Return (X, Y) of the center of cell containing provided text 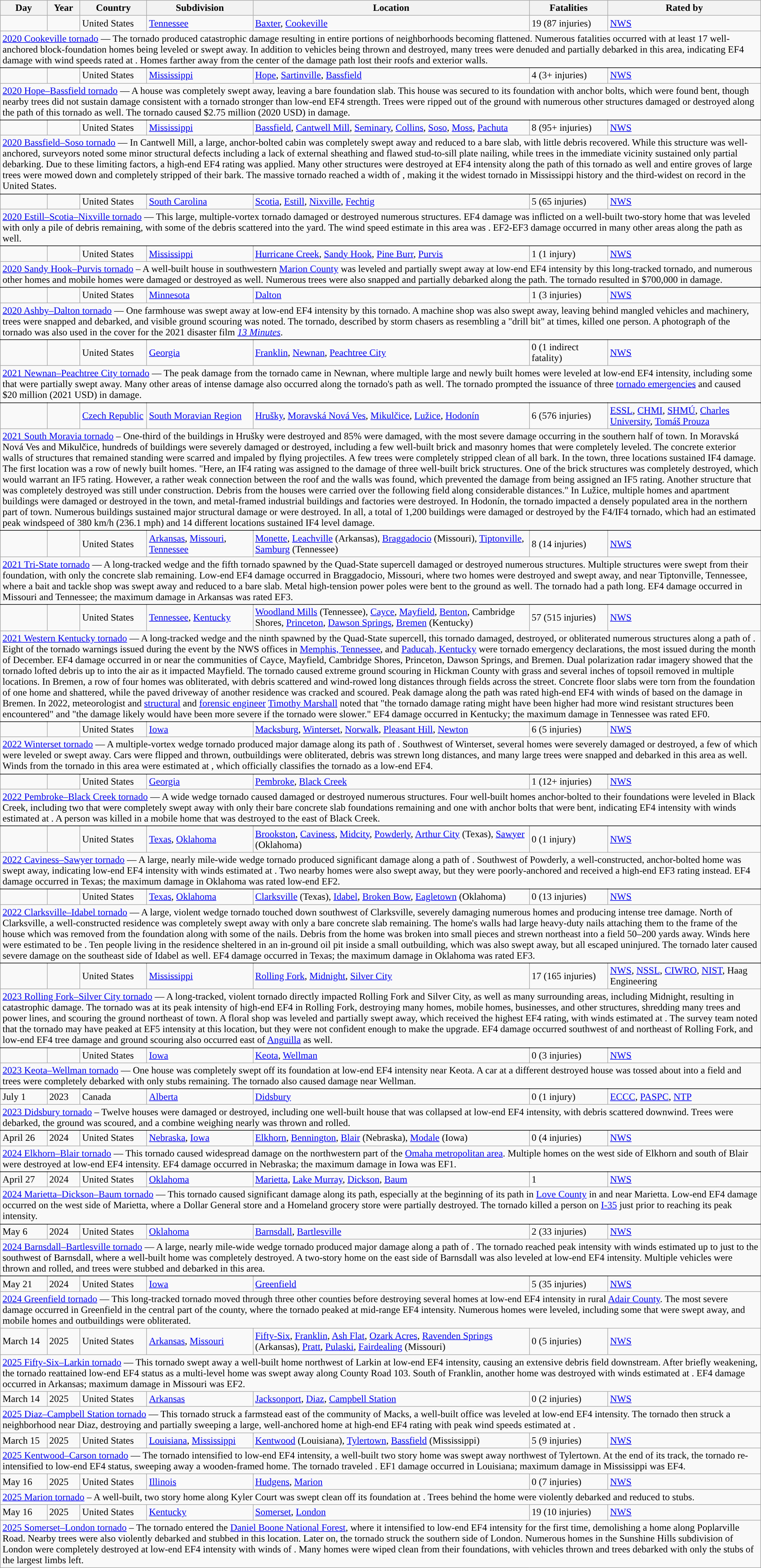
Somerset, London (391, 1512)
Kentucky (200, 1512)
May 21 (24, 1284)
April 26 (24, 1138)
Czech Republic (113, 416)
1 (3 injuries) (569, 295)
Fatalities (569, 8)
Illinois (200, 1482)
Rolling Fork, Midnight, Silver City (391, 976)
2 (33 injuries) (569, 1231)
0 (7 injuries) (569, 1482)
Hudgens, Marion (391, 1482)
Tennessee (200, 23)
5 (35 injuries) (569, 1284)
2023 (63, 1097)
March 15 (24, 1440)
Brookston, Caviness, Midcity, Powderly, Arthur City (Texas), Sawyer (Oklahoma) (391, 839)
Arkansas, Missouri, Tennessee (200, 544)
Country (113, 8)
May 6 (24, 1231)
Location (391, 8)
19 (10 injuries) (569, 1512)
8 (14 injuries) (569, 544)
Jacksonport, Diaz, Campbell Station (391, 1399)
Hurricane Creek, Sandy Hook, Pine Burr, Purvis (391, 254)
5 (9 injuries) (569, 1440)
July 1 (24, 1097)
0 (3 injuries) (569, 1055)
1 (569, 1179)
Minnesota (200, 295)
ECCC, PASPC, NTP (685, 1097)
Baxter, Cookeville (391, 23)
0 (4 injuries) (569, 1138)
Subdivision (200, 8)
Year (63, 8)
1 (12+ injuries) (569, 781)
Woodland Mills (Tennessee), Cayce, Mayfield, Benton, Cambridge Shores, Princeton, Dawson Springs, Bremen (Kentucky) (391, 618)
Dalton (391, 295)
Kentwood (Louisiana), Tylertown, Bassfield (Mississippi) (391, 1440)
Arkansas, Missouri (200, 1341)
South Moravian Region (200, 416)
1 (1 injury) (569, 254)
Alberta (200, 1097)
NWS, NSSL, CIWRO, NIST, Haag Engineering (685, 976)
Elkhorn, Bennington, Blair (Nebraska), Modale (Iowa) (391, 1138)
57 (515 injuries) (569, 618)
Marietta, Lake Murray, Dickson, Baum (391, 1179)
Monette, Leachville (Arkansas), Braggadocio (Missouri), Tiptonville, Samburg (Tennessee) (391, 544)
Arkansas (200, 1399)
5 (65 injuries) (569, 201)
Clarksville (Texas), Idabel, Broken Bow, Eagletown (Oklahoma) (391, 897)
6 (576 injuries) (569, 416)
4 (3+ injuries) (569, 75)
8 (95+ injuries) (569, 128)
Greenfield (391, 1284)
Bassfield, Cantwell Mill, Seminary, Collins, Soso, Moss, Pachuta (391, 128)
19 (87 injuries) (569, 23)
Tennessee, Kentucky (200, 618)
Hrušky, Moravská Nová Ves, Mikulčice, Lužice, Hodonín (391, 416)
Keota, Wellman (391, 1055)
Canada (113, 1097)
6 (5 injuries) (569, 729)
Didsbury (391, 1097)
Fifty-Six, Franklin, Ash Flat, Ozark Acres, Ravenden Springs (Arkansas), Pratt, Pulaski, Fairdealing (Missouri) (391, 1341)
Scotia, Estill, Nixville, Fechtig (391, 201)
17 (165 injuries) (569, 976)
Macksburg, Winterset, Norwalk, Pleasant Hill, Newton (391, 729)
Franklin, Newnan, Peachtree City (391, 353)
Rated by (685, 8)
Louisiana, Mississippi (200, 1440)
Day (24, 8)
Nebraska, Iowa (200, 1138)
0 (2 injuries) (569, 1399)
0 (1 indirect fatality) (569, 353)
0 (5 injuries) (569, 1341)
ESSL, CHMI, SHMÚ, Charles University, Tomáš Prouza (685, 416)
0 (13 injuries) (569, 897)
Pembroke, Black Creek (391, 781)
Barnsdall, Bartlesville (391, 1231)
South Carolina (200, 201)
April 27 (24, 1179)
Hope, Sartinville, Bassfield (391, 75)
